Locate the cell with the specified text and output its [x, y] center coordinate. 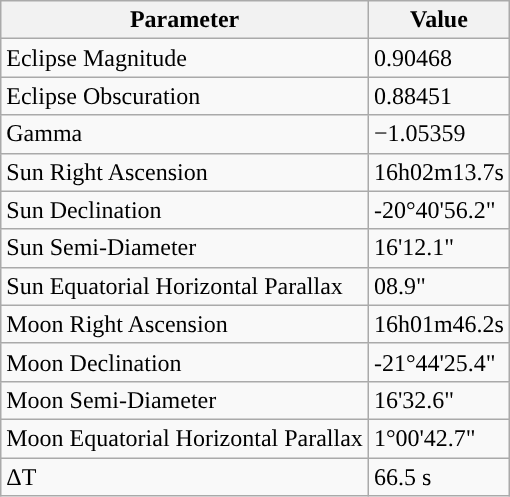
Eclipse Magnitude [185, 58]
Eclipse Obscuration [185, 96]
0.88451 [438, 96]
Value [438, 20]
16'32.6" [438, 400]
Sun Right Ascension [185, 172]
08.9" [438, 286]
Sun Equatorial Horizontal Parallax [185, 286]
16'12.1" [438, 248]
Moon Declination [185, 362]
Moon Semi-Diameter [185, 400]
Moon Equatorial Horizontal Parallax [185, 438]
ΔT [185, 477]
Moon Right Ascension [185, 324]
Sun Semi-Diameter [185, 248]
-21°44'25.4" [438, 362]
16h02m13.7s [438, 172]
−1.05359 [438, 134]
0.90468 [438, 58]
1°00'42.7" [438, 438]
Gamma [185, 134]
16h01m46.2s [438, 324]
Parameter [185, 20]
66.5 s [438, 477]
-20°40'56.2" [438, 210]
Sun Declination [185, 210]
